Capture the cell that displays the provided text and extract its [x, y] central coordinate. 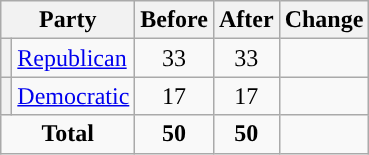
Democratic [74, 96]
Party [68, 20]
After [246, 20]
Before [174, 20]
Change [324, 20]
Total [68, 134]
Republican [74, 58]
